Locate the cell with the specified text and output its (x, y) center coordinate. 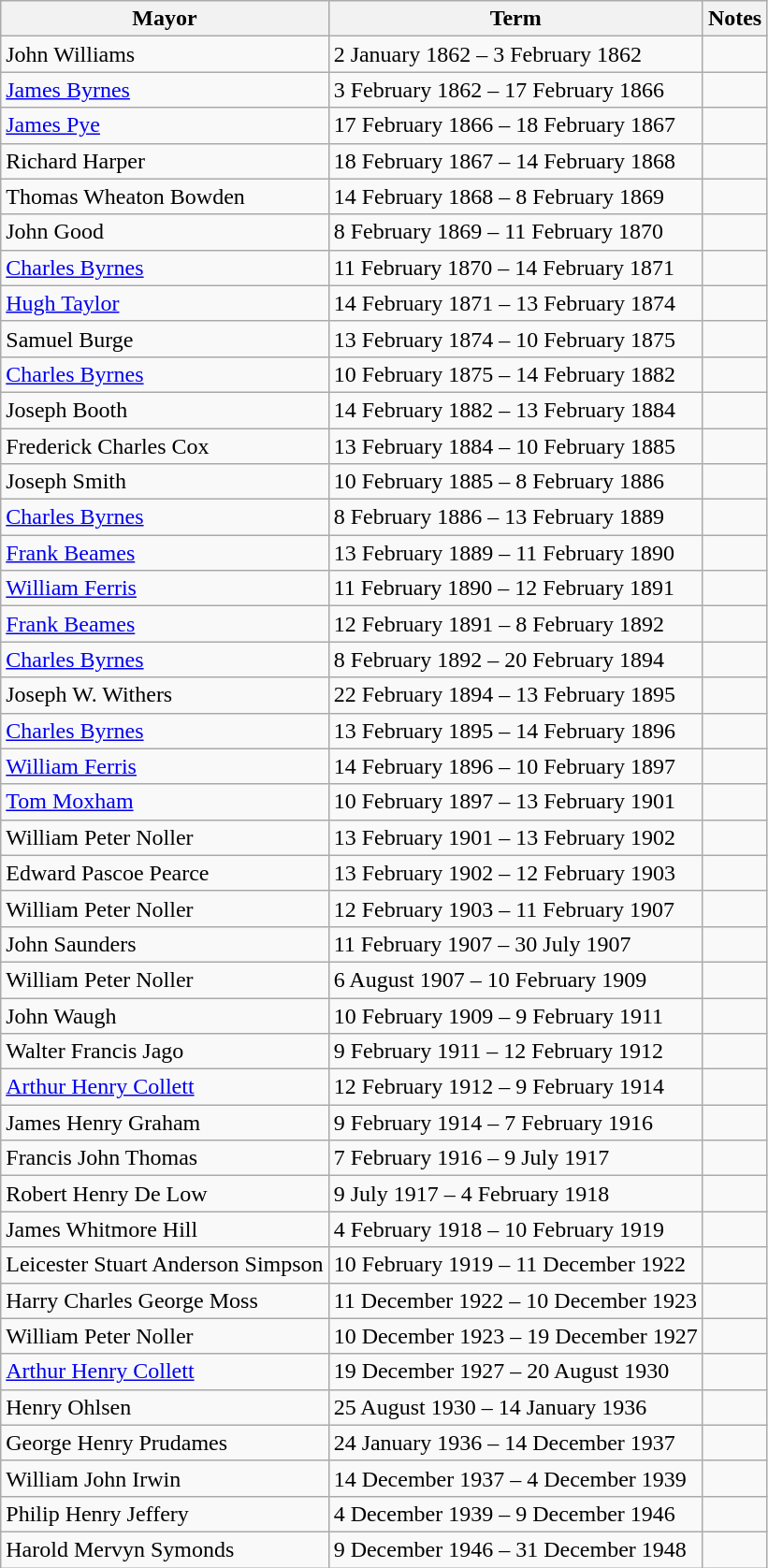
11 February 1907 – 30 July 1907 (515, 944)
13 February 1874 – 10 February 1875 (515, 339)
25 August 1930 – 14 January 1936 (515, 1407)
9 July 1917 – 4 February 1918 (515, 1194)
Joseph W. Withers (165, 695)
Philip Henry Jeffery (165, 1514)
Notes (734, 19)
14 February 1896 – 10 February 1897 (515, 766)
William John Irwin (165, 1478)
13 February 1902 – 12 February 1903 (515, 873)
12 February 1891 – 8 February 1892 (515, 624)
10 February 1897 – 13 February 1901 (515, 802)
8 February 1869 – 11 February 1870 (515, 232)
Harry Charles George Moss (165, 1300)
John Saunders (165, 944)
2 January 1862 – 3 February 1862 (515, 54)
13 February 1889 – 11 February 1890 (515, 553)
Harold Mervyn Symonds (165, 1549)
14 February 1882 – 13 February 1884 (515, 410)
14 February 1871 – 13 February 1874 (515, 303)
19 December 1927 – 20 August 1930 (515, 1372)
17 February 1866 – 18 February 1867 (515, 125)
Frederick Charles Cox (165, 446)
9 February 1911 – 12 February 1912 (515, 1052)
John Williams (165, 54)
13 February 1901 – 13 February 1902 (515, 837)
Joseph Booth (165, 410)
John Good (165, 232)
Mayor (165, 19)
14 December 1937 – 4 December 1939 (515, 1478)
9 December 1946 – 31 December 1948 (515, 1549)
Robert Henry De Low (165, 1194)
3 February 1862 – 17 February 1866 (515, 90)
4 February 1918 – 10 February 1919 (515, 1229)
12 February 1903 – 11 February 1907 (515, 908)
Hugh Taylor (165, 303)
Henry Ohlsen (165, 1407)
John Waugh (165, 1015)
9 February 1914 – 7 February 1916 (515, 1123)
10 February 1875 – 14 February 1882 (515, 374)
James Henry Graham (165, 1123)
18 February 1867 – 14 February 1868 (515, 161)
10 December 1923 – 19 December 1927 (515, 1336)
James Pye (165, 125)
22 February 1894 – 13 February 1895 (515, 695)
Richard Harper (165, 161)
10 February 1919 – 11 December 1922 (515, 1265)
Tom Moxham (165, 802)
14 February 1868 – 8 February 1869 (515, 196)
Walter Francis Jago (165, 1052)
12 February 1912 – 9 February 1914 (515, 1087)
11 December 1922 – 10 December 1923 (515, 1300)
Samuel Burge (165, 339)
13 February 1895 – 14 February 1896 (515, 731)
James Whitmore Hill (165, 1229)
8 February 1886 – 13 February 1889 (515, 517)
10 February 1909 – 9 February 1911 (515, 1015)
11 February 1870 – 14 February 1871 (515, 268)
Edward Pascoe Pearce (165, 873)
Term (515, 19)
24 January 1936 – 14 December 1937 (515, 1443)
Leicester Stuart Anderson Simpson (165, 1265)
Thomas Wheaton Bowden (165, 196)
8 February 1892 – 20 February 1894 (515, 660)
Francis John Thomas (165, 1158)
7 February 1916 – 9 July 1917 (515, 1158)
11 February 1890 – 12 February 1891 (515, 588)
James Byrnes (165, 90)
6 August 1907 – 10 February 1909 (515, 980)
4 December 1939 – 9 December 1946 (515, 1514)
Joseph Smith (165, 482)
13 February 1884 – 10 February 1885 (515, 446)
George Henry Prudames (165, 1443)
10 February 1885 – 8 February 1886 (515, 482)
